Return the (x, y) coordinate for the center point of the cell that contains the specified text.  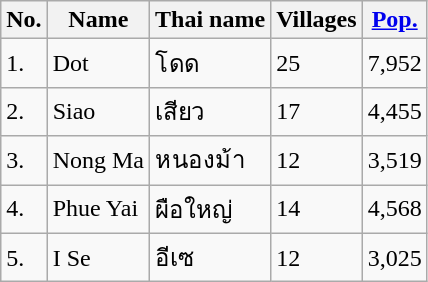
Dot (98, 64)
2. (24, 112)
Siao (98, 112)
Name (98, 20)
อีเซ (210, 258)
ผือใหญ่ (210, 208)
4. (24, 208)
Phue Yai (98, 208)
Villages (317, 20)
เสียว (210, 112)
No. (24, 20)
14 (317, 208)
3. (24, 160)
4,568 (394, 208)
1. (24, 64)
3,519 (394, 160)
7,952 (394, 64)
Nong Ma (98, 160)
Pop. (394, 20)
4,455 (394, 112)
5. (24, 258)
25 (317, 64)
หนองม้า (210, 160)
I Se (98, 258)
3,025 (394, 258)
โดด (210, 64)
Thai name (210, 20)
17 (317, 112)
